Capture the cell that displays the provided text and extract its [x, y] central coordinate. 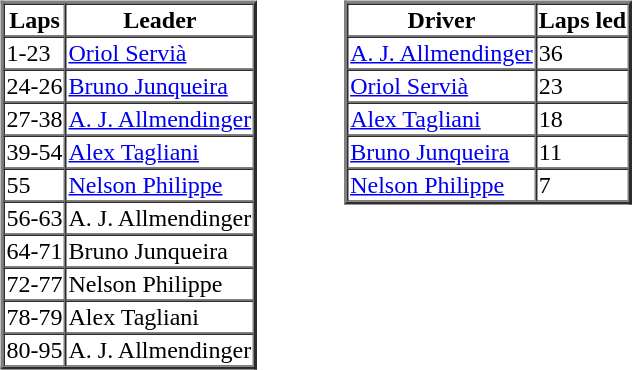
Leader [160, 20]
24-26 [35, 86]
80-95 [35, 350]
55 [35, 184]
78-79 [35, 316]
Laps led [582, 20]
36 [582, 52]
72-77 [35, 284]
Driver [442, 20]
64-71 [35, 250]
56-63 [35, 218]
Laps [35, 20]
11 [582, 152]
1-23 [35, 52]
18 [582, 118]
39-54 [35, 152]
7 [582, 184]
23 [582, 86]
27-38 [35, 118]
